Identify which cell holds the provided text, then report its (X, Y) central coordinate. 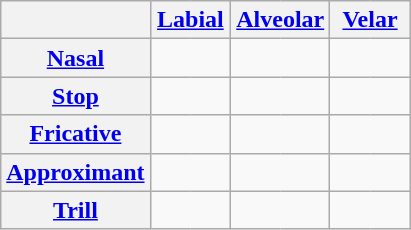
Labial (190, 20)
Nasal (76, 58)
Stop (76, 96)
Trill (76, 210)
Approximant (76, 172)
Fricative (76, 134)
Alveolar (280, 20)
Velar (370, 20)
